Return the (X, Y) coordinate for the center point of the cell that contains the specified text.  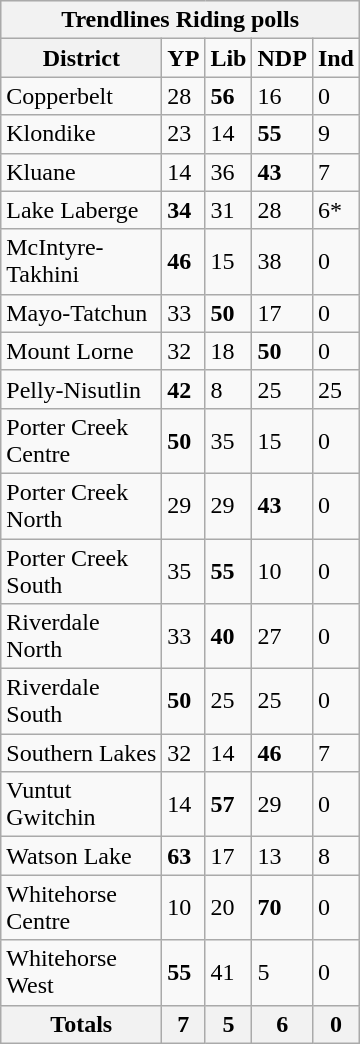
Porter Creek Centre (82, 440)
23 (184, 134)
38 (282, 262)
YP (184, 58)
Totals (82, 1024)
Lib (228, 58)
63 (184, 856)
Ind (336, 58)
57 (228, 804)
34 (184, 210)
Copperbelt (82, 96)
Mayo-Tatchun (82, 313)
6* (336, 210)
Vuntut Gwitchin (82, 804)
40 (228, 636)
District (82, 58)
13 (282, 856)
36 (228, 172)
Whitehorse Centre (82, 908)
16 (282, 96)
70 (282, 908)
56 (228, 96)
20 (228, 908)
Lake Laberge (82, 210)
Klondike (82, 134)
31 (228, 210)
Kluane (82, 172)
42 (184, 389)
27 (282, 636)
Watson Lake (82, 856)
Trendlines Riding polls (180, 20)
9 (336, 134)
Pelly-Nisutlin (82, 389)
Mount Lorne (82, 351)
Porter Creek South (82, 570)
Whitehorse West (82, 972)
McIntyre-Takhini (82, 262)
Porter Creek North (82, 506)
Southern Lakes (82, 753)
Riverdale South (82, 702)
41 (228, 972)
NDP (282, 58)
18 (228, 351)
Riverdale North (82, 636)
6 (282, 1024)
